Capture the cell that displays the provided text and extract its (x, y) central coordinate. 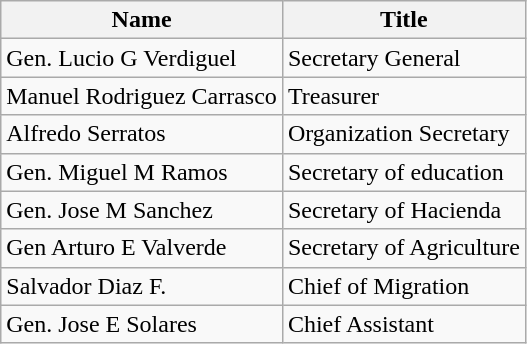
Gen. Miguel M Ramos (142, 172)
Gen Arturo E Valverde (142, 248)
Secretary of Hacienda (404, 210)
Title (404, 20)
Chief Assistant (404, 324)
Manuel Rodriguez Carrasco (142, 96)
Secretary of Agriculture (404, 248)
Treasurer (404, 96)
Gen. Jose E Solares (142, 324)
Alfredo Serratos (142, 134)
Organization Secretary (404, 134)
Gen. Jose M Sanchez (142, 210)
Gen. Lucio G Verdiguel (142, 58)
Salvador Diaz F. (142, 286)
Secretary General (404, 58)
Name (142, 20)
Secretary of education (404, 172)
Chief of Migration (404, 286)
